Extract the [x, y] coordinate from the center of the cell holding the provided text.  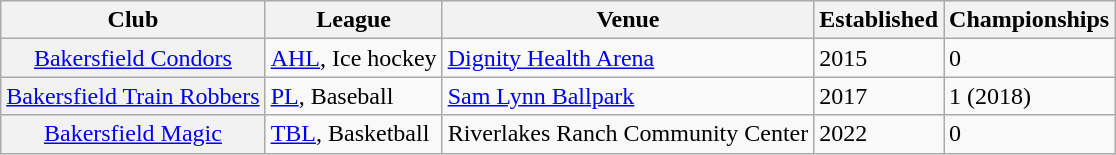
2022 [879, 134]
AHL, Ice hockey [354, 58]
2015 [879, 58]
Riverlakes Ranch Community Center [628, 134]
Venue [628, 20]
Sam Lynn Ballpark [628, 96]
Bakersfield Condors [133, 58]
Championships [1030, 20]
Club [133, 20]
League [354, 20]
1 (2018) [1030, 96]
TBL, Basketball [354, 134]
Bakersfield Magic [133, 134]
Bakersfield Train Robbers [133, 96]
PL, Baseball [354, 96]
Dignity Health Arena [628, 58]
2017 [879, 96]
Established [879, 20]
